Output the [x, y] coordinate of the center of the cell containing the given text.  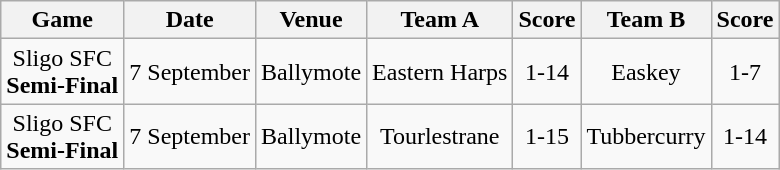
1-15 [547, 136]
Game [62, 20]
Tubbercurry [646, 136]
Date [190, 20]
Venue [312, 20]
Tourlestrane [440, 136]
Eastern Harps [440, 72]
Team B [646, 20]
Team A [440, 20]
1-7 [745, 72]
Easkey [646, 72]
